Extract the [x, y] coordinate from the center of the cell holding the provided text.  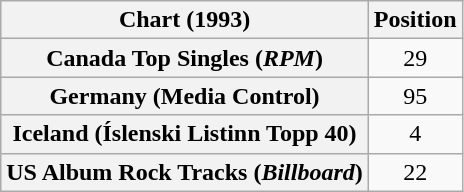
4 [415, 134]
29 [415, 58]
US Album Rock Tracks (Billboard) [185, 172]
95 [415, 96]
Position [415, 20]
Iceland (Íslenski Listinn Topp 40) [185, 134]
22 [415, 172]
Canada Top Singles (RPM) [185, 58]
Chart (1993) [185, 20]
Germany (Media Control) [185, 96]
